Return (X, Y) of the center of cell containing provided text 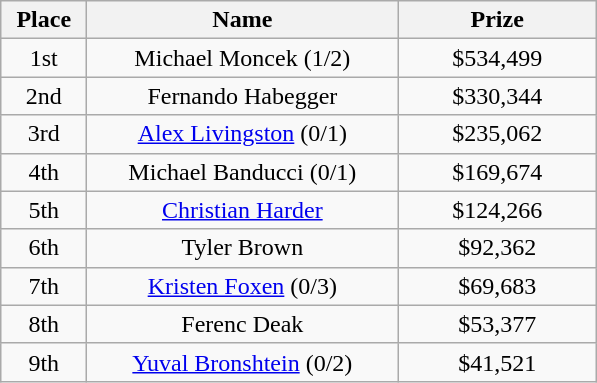
Alex Livingston (0/1) (242, 134)
$330,344 (498, 96)
$41,521 (498, 362)
$69,683 (498, 286)
Michael Moncek (1/2) (242, 58)
2nd (44, 96)
Christian Harder (242, 210)
9th (44, 362)
$53,377 (498, 324)
$92,362 (498, 248)
1st (44, 58)
Fernando Habegger (242, 96)
Michael Banducci (0/1) (242, 172)
Name (242, 20)
4th (44, 172)
Place (44, 20)
Prize (498, 20)
Ferenc Deak (242, 324)
Kristen Foxen (0/3) (242, 286)
7th (44, 286)
5th (44, 210)
Yuval Bronshtein (0/2) (242, 362)
Tyler Brown (242, 248)
3rd (44, 134)
$235,062 (498, 134)
$124,266 (498, 210)
$534,499 (498, 58)
8th (44, 324)
6th (44, 248)
$169,674 (498, 172)
